Search for the cell housing the specified text and yield its (x, y) center coordinate. 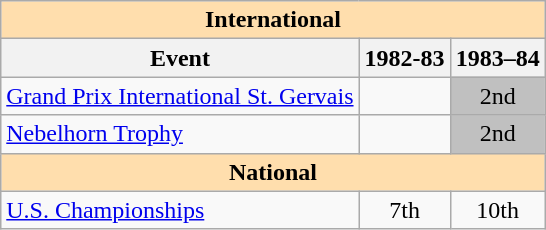
Nebelhorn Trophy (180, 134)
1982-83 (404, 58)
International (273, 20)
Event (180, 58)
7th (404, 210)
Grand Prix International St. Gervais (180, 96)
10th (498, 210)
U.S. Championships (180, 210)
1983–84 (498, 58)
National (273, 172)
